From the cell containing the given text, extract its center point as [x, y] coordinate. 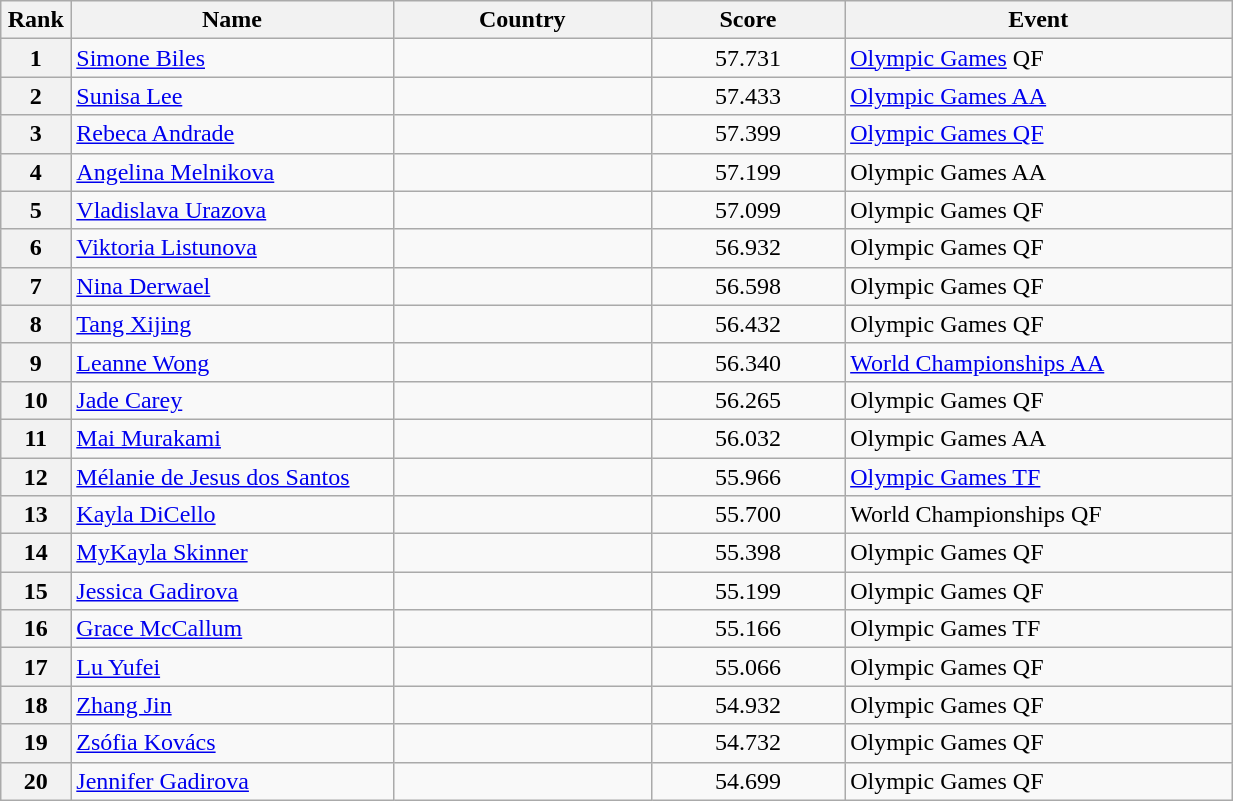
Jennifer Gadirova [232, 781]
Kayla DiCello [232, 515]
Lu Yufei [232, 667]
54.699 [748, 781]
55.166 [748, 629]
10 [36, 400]
55.966 [748, 477]
57.731 [748, 58]
55.066 [748, 667]
Simone Biles [232, 58]
12 [36, 477]
Rank [36, 20]
13 [36, 515]
55.199 [748, 591]
Rebeca Andrade [232, 134]
MyKayla Skinner [232, 553]
20 [36, 781]
16 [36, 629]
Jade Carey [232, 400]
Score [748, 20]
11 [36, 438]
Leanne Wong [232, 362]
7 [36, 286]
Angelina Melnikova [232, 172]
57.099 [748, 210]
Mai Murakami [232, 438]
Viktoria Listunova [232, 248]
3 [36, 134]
17 [36, 667]
Nina Derwael [232, 286]
World Championships AA [1038, 362]
Sunisa Lee [232, 96]
54.732 [748, 743]
56.932 [748, 248]
56.340 [748, 362]
2 [36, 96]
Event [1038, 20]
World Championships QF [1038, 515]
56.432 [748, 324]
Country [522, 20]
6 [36, 248]
8 [36, 324]
55.700 [748, 515]
57.399 [748, 134]
15 [36, 591]
1 [36, 58]
4 [36, 172]
55.398 [748, 553]
57.433 [748, 96]
Mélanie de Jesus dos Santos [232, 477]
56.598 [748, 286]
19 [36, 743]
14 [36, 553]
Tang Xijing [232, 324]
Vladislava Urazova [232, 210]
Zsófia Kovács [232, 743]
57.199 [748, 172]
Name [232, 20]
56.265 [748, 400]
56.032 [748, 438]
Jessica Gadirova [232, 591]
Grace McCallum [232, 629]
18 [36, 705]
5 [36, 210]
Zhang Jin [232, 705]
54.932 [748, 705]
9 [36, 362]
